Provide the (x, y) coordinate of the cell's center where the given text is located.  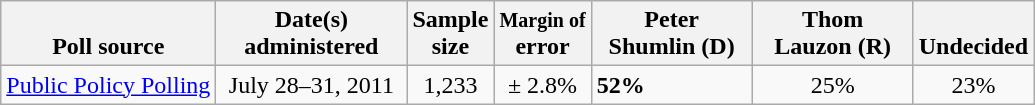
52% (672, 85)
Samplesize (450, 34)
Margin oferror (542, 34)
Undecided (973, 34)
1,233 (450, 85)
ThomLauzon (R) (832, 34)
Public Policy Polling (108, 85)
PeterShumlin (D) (672, 34)
Date(s)administered (312, 34)
± 2.8% (542, 85)
Poll source (108, 34)
July 28–31, 2011 (312, 85)
25% (832, 85)
23% (973, 85)
